From the cell containing the given text, extract its center point as (x, y) coordinate. 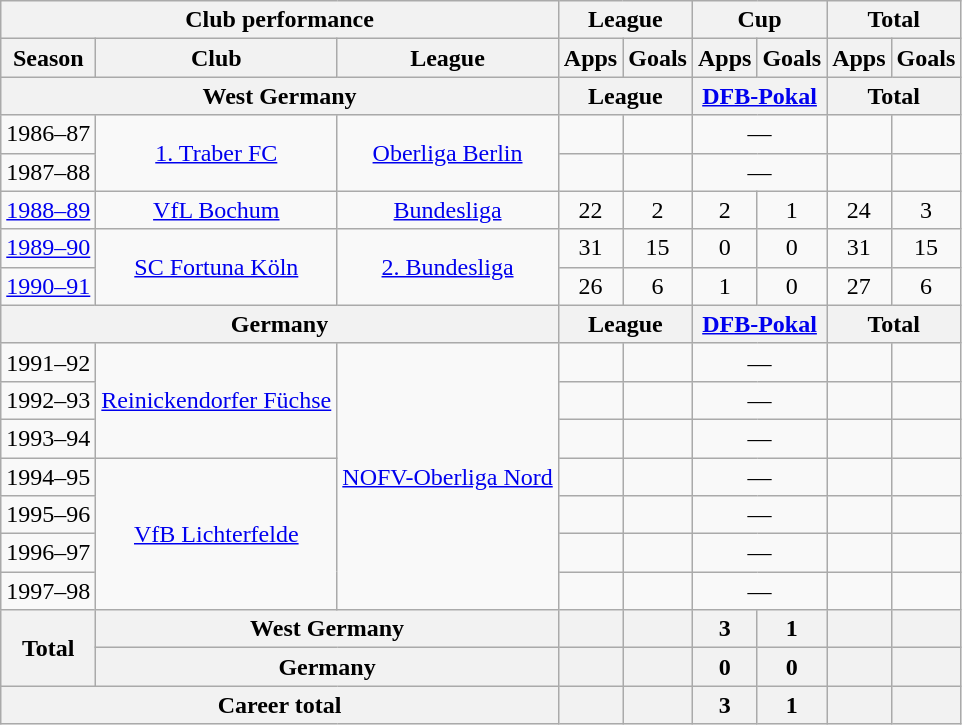
27 (859, 286)
1986–87 (48, 134)
VfL Bochum (216, 210)
22 (590, 210)
Season (48, 58)
NOFV-Oberliga Nord (448, 476)
Club performance (280, 20)
1987–88 (48, 172)
1991–92 (48, 362)
Oberliga Berlin (448, 153)
1996–97 (48, 553)
1989–90 (48, 248)
2. Bundesliga (448, 267)
1992–93 (48, 400)
Club (216, 58)
26 (590, 286)
1995–96 (48, 515)
1993–94 (48, 438)
1. Traber FC (216, 153)
Career total (280, 705)
SC Fortuna Köln (216, 267)
1988–89 (48, 210)
1997–98 (48, 591)
24 (859, 210)
Cup (759, 20)
VfB Lichterfelde (216, 534)
1990–91 (48, 286)
1994–95 (48, 477)
Reinickendorfer Füchse (216, 400)
Bundesliga (448, 210)
